Find where the given text appears and provide that cell's center as (x, y) coordinate. 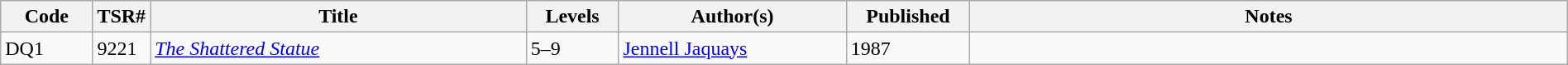
Published (908, 17)
9221 (122, 48)
5–9 (572, 48)
Notes (1269, 17)
Code (46, 17)
Jennell Jaquays (733, 48)
Author(s) (733, 17)
The Shattered Statue (339, 48)
TSR# (122, 17)
Title (339, 17)
Levels (572, 17)
DQ1 (46, 48)
1987 (908, 48)
